Return the (X, Y) coordinate for the center point of the cell that contains the specified text.  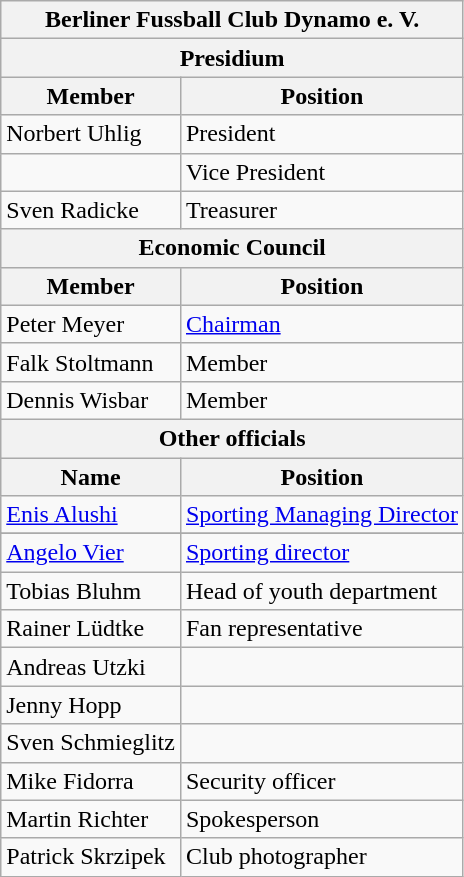
Peter Meyer (91, 324)
Sporting Managing Director (322, 515)
Rainer Lüdtke (91, 629)
Sven Radicke (91, 210)
Patrick Skrzipek (91, 857)
Norbert Uhlig (91, 134)
Economic Council (232, 248)
Enis Alushi (91, 515)
Mike Fidorra (91, 781)
Andreas Utzki (91, 667)
Berliner Fussball Club Dynamo e. V. (232, 20)
Security officer (322, 781)
Head of youth department (322, 591)
Club photographer (322, 857)
Fan representative (322, 629)
Name (91, 477)
Vice President (322, 172)
Chairman (322, 324)
Falk Stoltmann (91, 362)
Jenny Hopp (91, 705)
Angelo Vier (91, 553)
Martin Richter (91, 819)
Treasurer (322, 210)
Other officials (232, 438)
Presidium (232, 58)
Dennis Wisbar (91, 400)
Sven Schmieglitz (91, 743)
Sporting director (322, 553)
President (322, 134)
Spokesperson (322, 819)
Tobias Bluhm (91, 591)
